Identify which cell holds the provided text, then report its [X, Y] central coordinate. 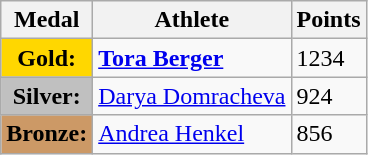
Medal [47, 20]
856 [328, 134]
Darya Domracheva [192, 96]
Points [328, 20]
Andrea Henkel [192, 134]
924 [328, 96]
Tora Berger [192, 58]
Silver: [47, 96]
1234 [328, 58]
Athlete [192, 20]
Gold: [47, 58]
Bronze: [47, 134]
